Return the [X, Y] coordinate for the center point of the cell that contains the specified text.  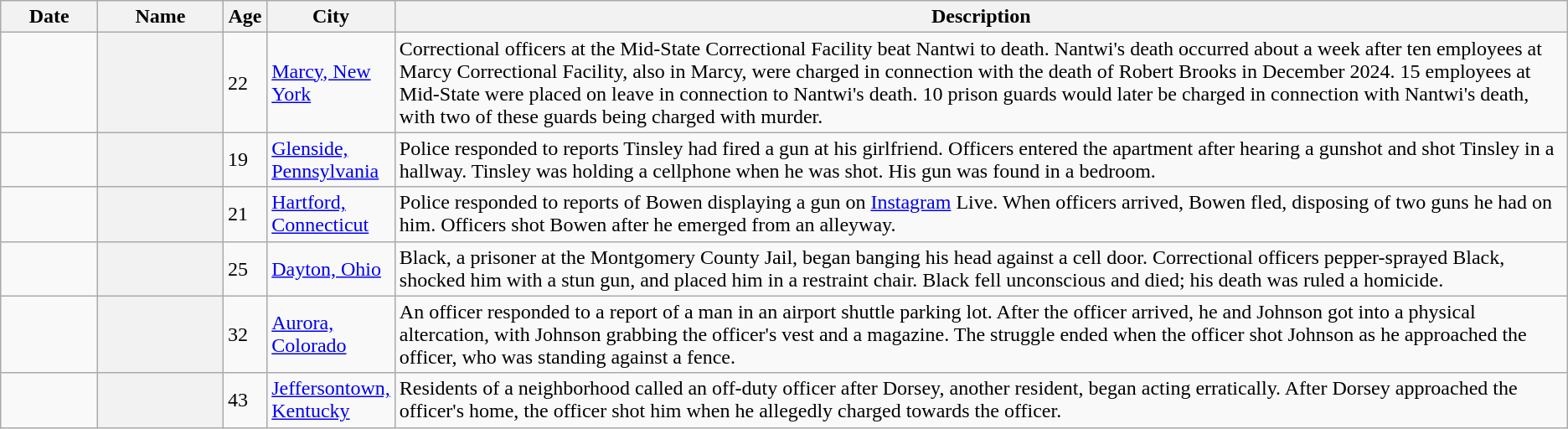
Hartford, Connecticut [332, 214]
Aurora, Colorado [332, 334]
32 [245, 334]
City [332, 17]
21 [245, 214]
25 [245, 268]
Glenside, Pennsylvania [332, 159]
Name [161, 17]
Date [49, 17]
Age [245, 17]
22 [245, 82]
Jeffersontown, Kentucky [332, 401]
Marcy, New York [332, 82]
Description [981, 17]
19 [245, 159]
43 [245, 401]
Dayton, Ohio [332, 268]
